Locate the cell with the specified text and output its [X, Y] center coordinate. 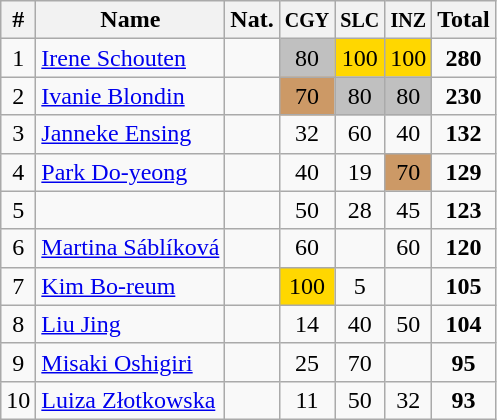
Irene Schouten [130, 58]
# [18, 20]
Kim Bo-reum [130, 286]
120 [464, 248]
230 [464, 96]
9 [18, 362]
132 [464, 134]
93 [464, 400]
Martina Sáblíková [130, 248]
25 [307, 362]
Luiza Złotkowska [130, 400]
95 [464, 362]
1 [18, 58]
45 [408, 210]
Nat. [252, 20]
3 [18, 134]
28 [360, 210]
Janneke Ensing [130, 134]
INZ [408, 20]
11 [307, 400]
10 [18, 400]
Liu Jing [130, 324]
4 [18, 172]
CGY [307, 20]
6 [18, 248]
Misaki Oshigiri [130, 362]
Ivanie Blondin [130, 96]
129 [464, 172]
19 [360, 172]
14 [307, 324]
Name [130, 20]
105 [464, 286]
2 [18, 96]
SLC [360, 20]
Park Do-yeong [130, 172]
Total [464, 20]
104 [464, 324]
8 [18, 324]
7 [18, 286]
123 [464, 210]
280 [464, 58]
